Return the (X, Y) coordinate for the center point of the cell that contains the specified text.  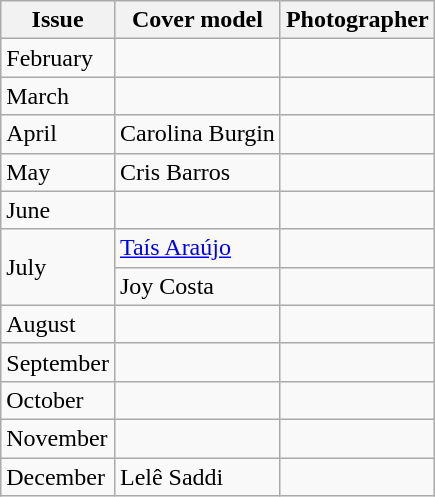
March (58, 96)
Joy Costa (197, 286)
August (58, 324)
December (58, 477)
Carolina Burgin (197, 134)
Lelê Saddi (197, 477)
February (58, 58)
September (58, 362)
July (58, 267)
Cris Barros (197, 172)
April (58, 134)
November (58, 438)
Taís Araújo (197, 248)
May (58, 172)
June (58, 210)
Issue (58, 20)
Photographer (357, 20)
October (58, 400)
Cover model (197, 20)
